Scan for the cell matching the given text and deliver its [X, Y] coordinate at center. 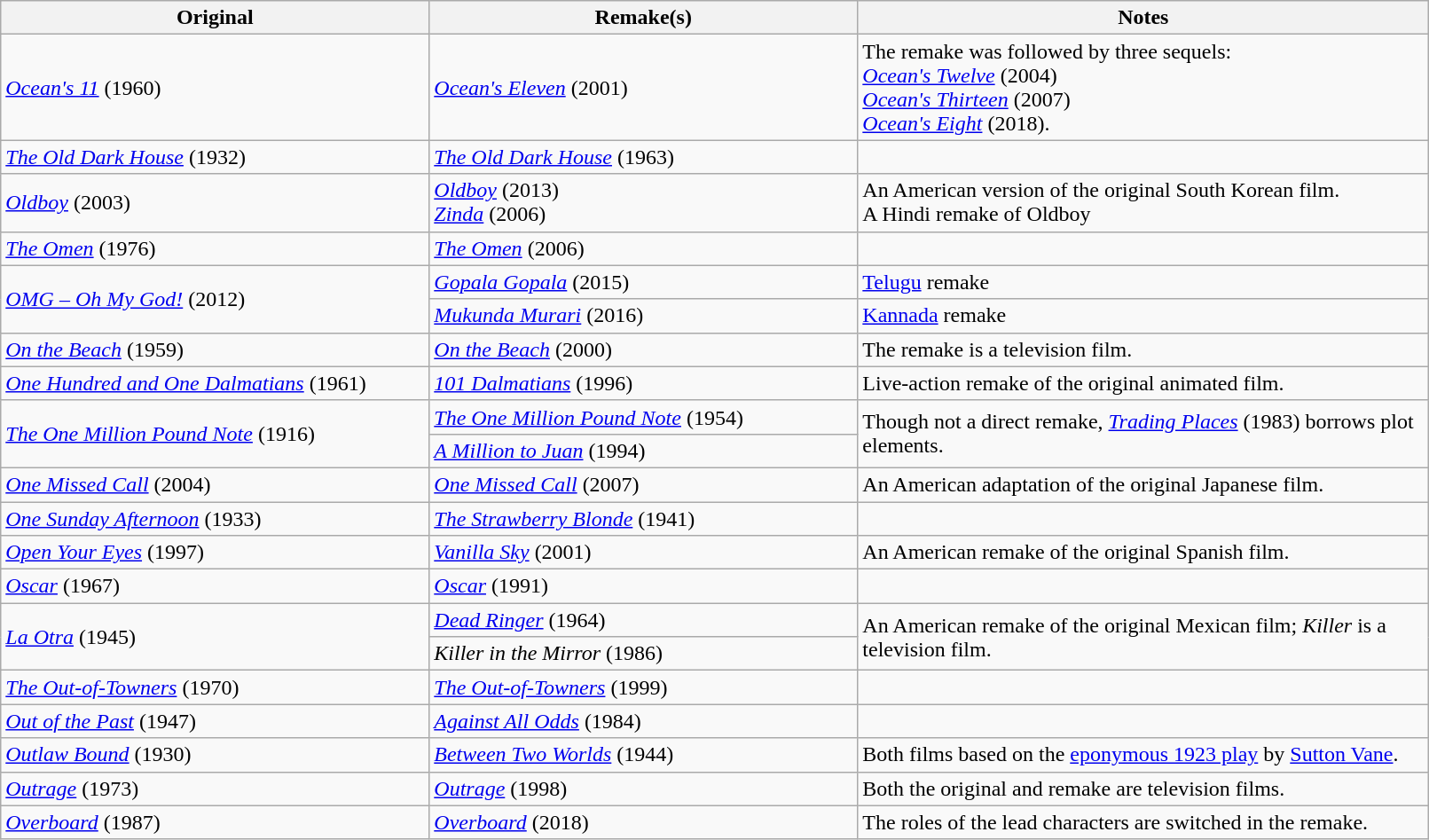
Original [215, 18]
Outlaw Bound (1930) [215, 755]
Mukunda Murari (2016) [644, 316]
101 Dalmatians (1996) [644, 383]
An American remake of the original Spanish film. [1143, 553]
Remake(s) [644, 18]
Oscar (1991) [644, 586]
Oldboy (2013)Zinda (2006) [644, 202]
Dead Ringer (1964) [644, 620]
The Out-of-Towners (1970) [215, 687]
The One Million Pound Note (1916) [215, 434]
Live-action remake of the original animated film. [1143, 383]
Both the original and remake are television films. [1143, 789]
An American adaptation of the original Japanese film. [1143, 484]
Telugu remake [1143, 282]
Gopala Gopala (2015) [644, 282]
Open Your Eyes (1997) [215, 553]
An American version of the original South Korean film. A Hindi remake of Oldboy [1143, 202]
The Out-of-Towners (1999) [644, 687]
One Missed Call (2007) [644, 484]
Oscar (1967) [215, 586]
Ocean's Eleven (2001) [644, 87]
Vanilla Sky (2001) [644, 553]
Overboard (1987) [215, 822]
Kannada remake [1143, 316]
The Strawberry Blonde (1941) [644, 519]
Ocean's 11 (1960) [215, 87]
One Sunday Afternoon (1933) [215, 519]
Killer in the Mirror (1986) [644, 654]
Though not a direct remake, Trading Places (1983) borrows plot elements. [1143, 434]
Oldboy (2003) [215, 202]
An American remake of the original Mexican film; Killer is a television film. [1143, 637]
The Old Dark House (1963) [644, 157]
A Million to Juan (1994) [644, 451]
The remake is a television film. [1143, 349]
OMG – Oh My God! (2012) [215, 299]
Against All Odds (1984) [644, 721]
On the Beach (2000) [644, 349]
Both films based on the eponymous 1923 play by Sutton Vane. [1143, 755]
The Omen (1976) [215, 248]
The Old Dark House (1932) [215, 157]
La Otra (1945) [215, 637]
The Omen (2006) [644, 248]
Overboard (2018) [644, 822]
Outrage (1998) [644, 789]
Between Two Worlds (1944) [644, 755]
The One Million Pound Note (1954) [644, 417]
On the Beach (1959) [215, 349]
Out of the Past (1947) [215, 721]
Notes [1143, 18]
One Missed Call (2004) [215, 484]
The roles of the lead characters are switched in the remake. [1143, 822]
Outrage (1973) [215, 789]
The remake was followed by three sequels:Ocean's Twelve (2004)Ocean's Thirteen (2007)Ocean's Eight (2018). [1143, 87]
One Hundred and One Dalmatians (1961) [215, 383]
